Determine the (x, y) coordinate at the center of the cell enclosing the given text.  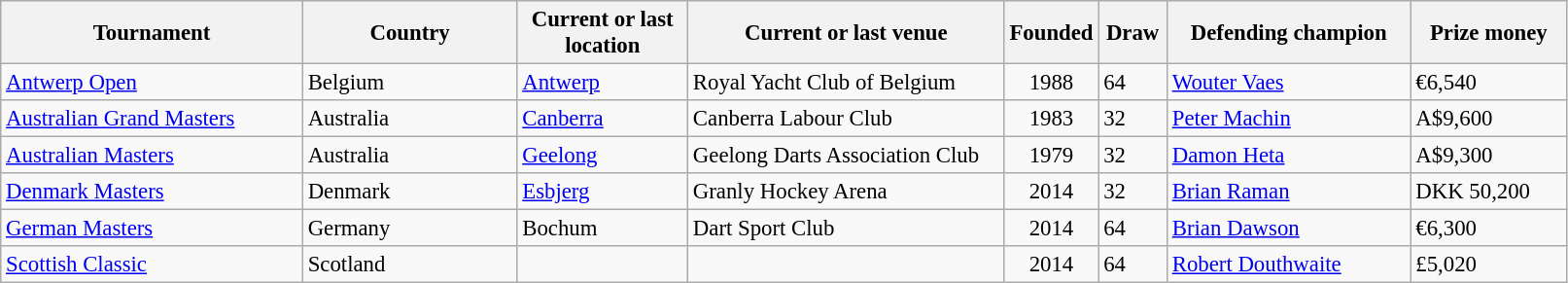
Canberra (603, 119)
1979 (1052, 156)
Belgium (410, 83)
Australian Masters (152, 156)
Prize money (1489, 33)
Draw (1133, 33)
Bochum (603, 229)
€6,300 (1489, 229)
1983 (1052, 119)
Peter Machin (1289, 119)
DKK 50,200 (1489, 192)
Tournament (152, 33)
Canberra Labour Club (847, 119)
Geelong Darts Association Club (847, 156)
Dart Sport Club (847, 229)
1988 (1052, 83)
Esbjerg (603, 192)
Antwerp (603, 83)
Antwerp Open (152, 83)
A$9,600 (1489, 119)
Denmark Masters (152, 192)
Granly Hockey Arena (847, 192)
Damon Heta (1289, 156)
Defending champion (1289, 33)
Current or last venue (847, 33)
Country (410, 33)
Royal Yacht Club of Belgium (847, 83)
A$9,300 (1489, 156)
Germany (410, 229)
German Masters (152, 229)
Australian Grand Masters (152, 119)
Brian Raman (1289, 192)
Wouter Vaes (1289, 83)
Geelong (603, 156)
Brian Dawson (1289, 229)
Denmark (410, 192)
€6,540 (1489, 83)
Founded (1052, 33)
Current or last location (603, 33)
